For the text-containing cell, return its midpoint in [X, Y] coordinate format. 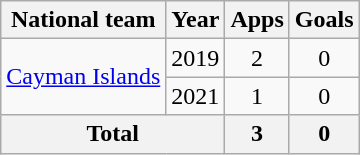
2019 [196, 58]
Year [196, 20]
1 [257, 96]
Total [113, 134]
Cayman Islands [84, 77]
Goals [324, 20]
2 [257, 58]
National team [84, 20]
Apps [257, 20]
3 [257, 134]
2021 [196, 96]
